Output the (X, Y) coordinate of the center of the cell containing the given text.  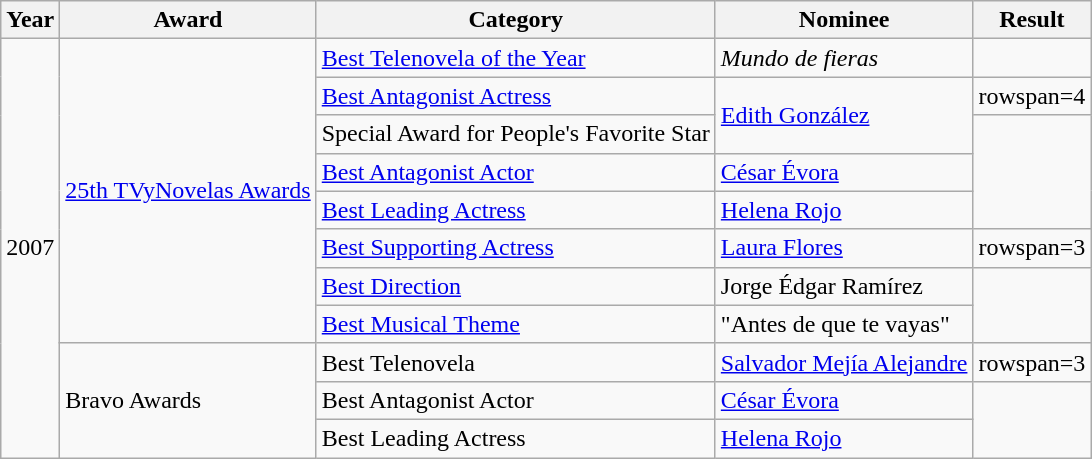
Result (1032, 20)
Salvador Mejía Alejandre (844, 362)
25th TVyNovelas Awards (188, 191)
Mundo de fieras (844, 58)
Best Antagonist Actress (516, 96)
Nominee (844, 20)
Category (516, 20)
rowspan=4 (1032, 96)
Jorge Édgar Ramírez (844, 286)
Best Telenovela (516, 362)
"Antes de que te vayas" (844, 324)
Year (30, 20)
Laura Flores (844, 248)
Award (188, 20)
2007 (30, 248)
Best Musical Theme (516, 324)
Bravo Awards (188, 400)
Best Direction (516, 286)
Edith González (844, 115)
Best Telenovela of the Year (516, 58)
Special Award for People's Favorite Star (516, 134)
Best Supporting Actress (516, 248)
